Output the (X, Y) coordinate of the center of the cell containing the given text.  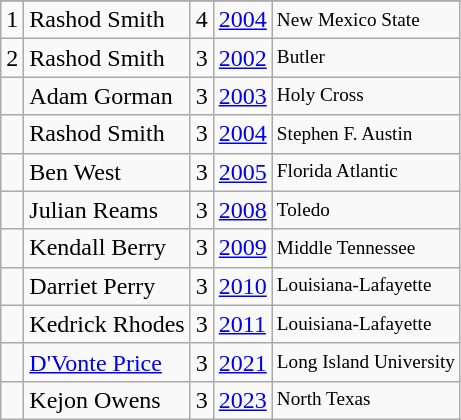
2009 (242, 248)
Stephen F. Austin (366, 134)
Butler (366, 58)
2023 (242, 400)
North Texas (366, 400)
Long Island University (366, 362)
New Mexico State (366, 20)
4 (202, 20)
2002 (242, 58)
2021 (242, 362)
D'Vonte Price (107, 362)
Toledo (366, 210)
Kendall Berry (107, 248)
Holy Cross (366, 96)
2 (12, 58)
Kejon Owens (107, 400)
Florida Atlantic (366, 172)
Ben West (107, 172)
Darriet Perry (107, 286)
2003 (242, 96)
Julian Reams (107, 210)
2010 (242, 286)
1 (12, 20)
2005 (242, 172)
Adam Gorman (107, 96)
Kedrick Rhodes (107, 324)
Middle Tennessee (366, 248)
2011 (242, 324)
2008 (242, 210)
